Extract the (X, Y) coordinate from the center of the cell holding the provided text.  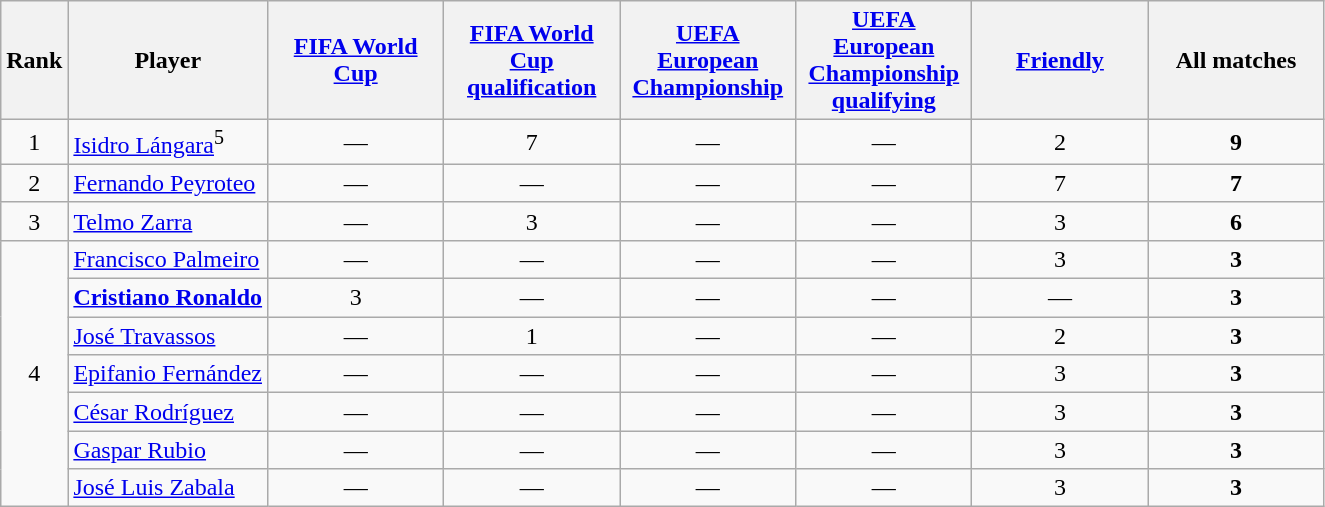
Rank (34, 60)
Fernando Peyroteo (168, 183)
FIFA World Cup qualification (532, 60)
Cristiano Ronaldo (168, 298)
Telmo Zarra (168, 221)
UEFA European Championship (708, 60)
Isidro Lángara5 (168, 142)
4 (34, 373)
Player (168, 60)
César Rodríguez (168, 412)
Francisco Palmeiro (168, 259)
9 (1236, 142)
All matches (1236, 60)
Epifanio Fernández (168, 374)
UEFA European Championship qualifying (884, 60)
FIFA World Cup (356, 60)
José Luis Zabala (168, 488)
Gaspar Rubio (168, 450)
6 (1236, 221)
Friendly (1060, 60)
José Travassos (168, 336)
